Output the (x, y) coordinate of the center of the cell containing the given text.  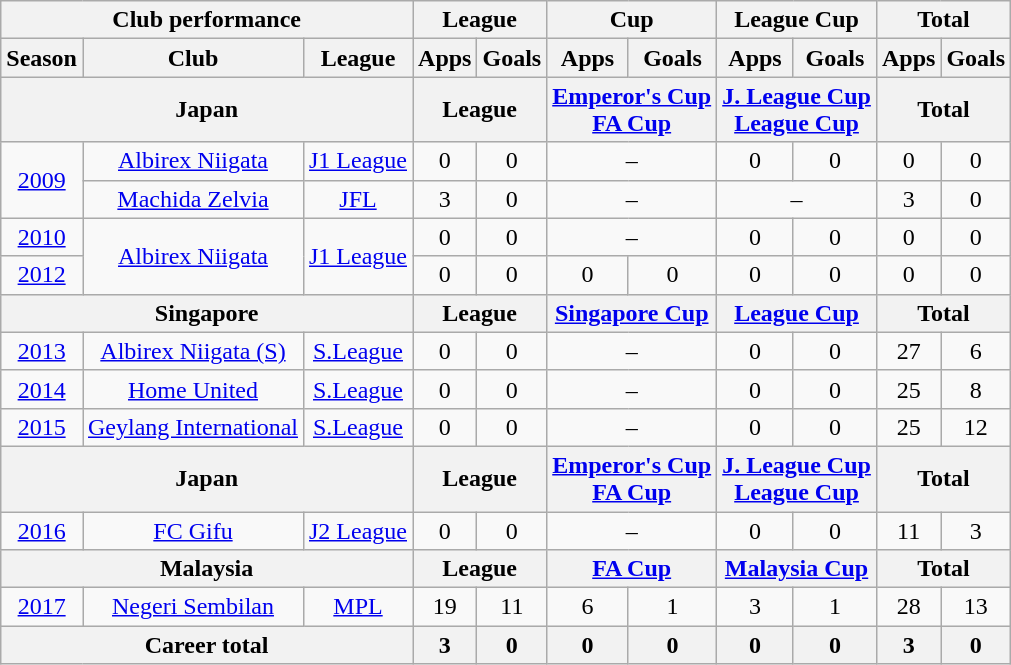
2010 (42, 237)
Career total (207, 645)
2009 (42, 180)
12 (976, 427)
FA Cup (632, 569)
2016 (42, 531)
2012 (42, 275)
19 (445, 607)
28 (908, 607)
Negeri Sembilan (192, 607)
Season (42, 58)
13 (976, 607)
Singapore (207, 313)
2015 (42, 427)
2013 (42, 351)
Singapore Cup (632, 313)
Club (192, 58)
MPL (358, 607)
2017 (42, 607)
Albirex Niigata (S) (192, 351)
2014 (42, 389)
FC Gifu (192, 531)
Malaysia (207, 569)
Malaysia Cup (797, 569)
Home United (192, 389)
JFL (358, 199)
8 (976, 389)
Cup (632, 20)
Club performance (207, 20)
Machida Zelvia (192, 199)
27 (908, 351)
Geylang International (192, 427)
J2 League (358, 531)
